Search for the cell housing the specified text and yield its [X, Y] center coordinate. 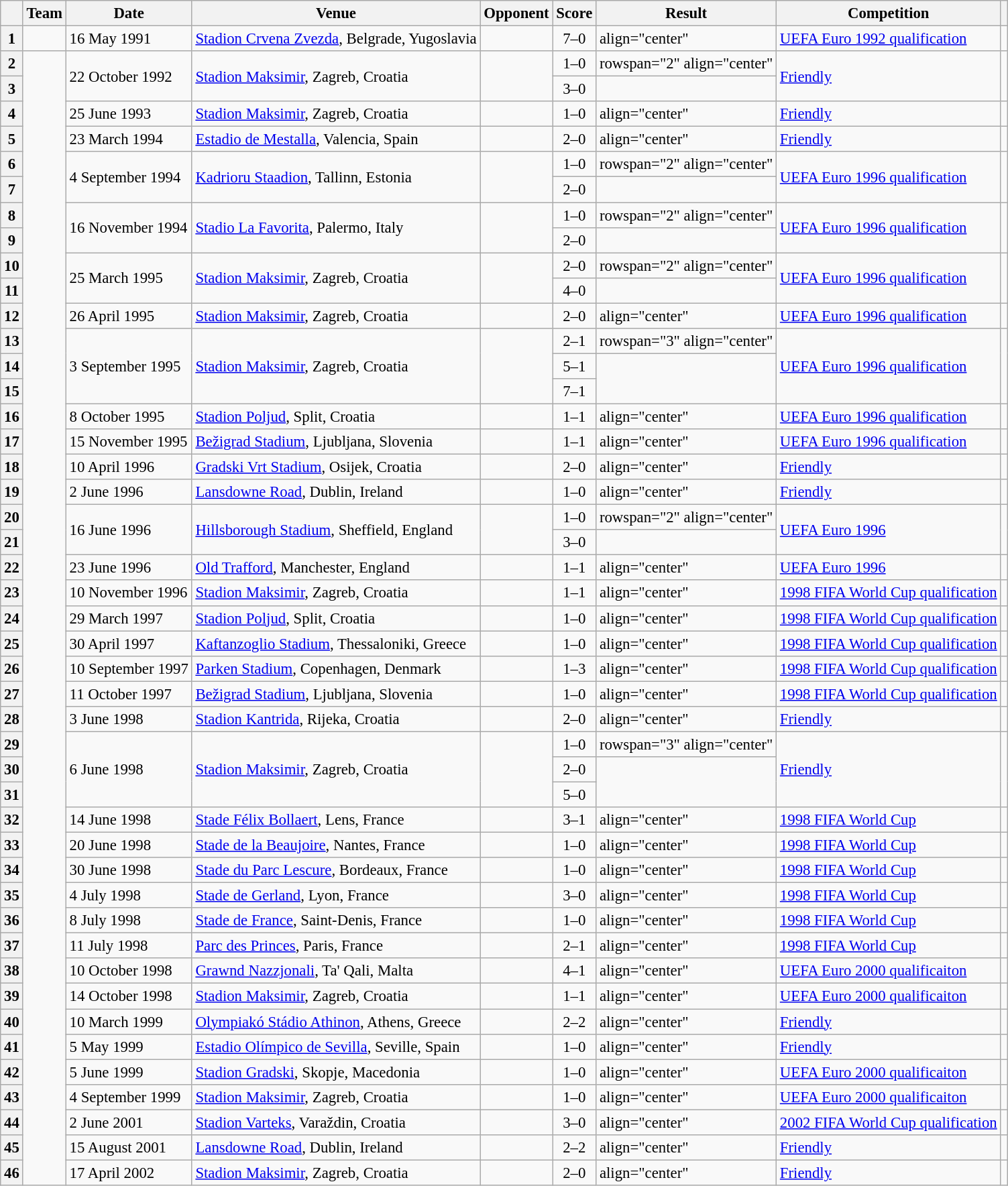
7–0 [574, 39]
32 [12, 820]
Opponent [516, 13]
Stade de Gerland, Lyon, France [336, 896]
33 [12, 845]
16 June 1996 [129, 530]
8 October 1995 [129, 416]
14 October 1998 [129, 996]
29 March 1997 [129, 618]
30 April 1997 [129, 644]
5 [12, 139]
Team [44, 13]
Parken Stadium, Copenhagen, Denmark [336, 668]
11 July 1998 [129, 946]
Gradski Vrt Stadium, Osijek, Croatia [336, 467]
Date [129, 13]
30 [12, 770]
17 April 2002 [129, 1173]
Result [687, 13]
37 [12, 946]
Stadion Crvena Zvezda, Belgrade, Yugoslavia [336, 39]
Estadio Olímpico de Sevilla, Seville, Spain [336, 1047]
13 [12, 341]
10 [12, 265]
4 July 1998 [129, 896]
23 March 1994 [129, 139]
16 November 1994 [129, 228]
3–1 [574, 820]
11 [12, 290]
Kadrioru Staadion, Tallinn, Estonia [336, 177]
5–1 [574, 366]
6 June 1998 [129, 770]
20 June 1998 [129, 845]
41 [12, 1047]
16 May 1991 [129, 39]
35 [12, 896]
3 [12, 89]
27 [12, 694]
22 October 1992 [129, 76]
2002 FIFA World Cup qualification [889, 1122]
12 [12, 316]
3 June 1998 [129, 719]
42 [12, 1072]
43 [12, 1097]
5 June 1999 [129, 1072]
15 November 1995 [129, 442]
23 June 1996 [129, 568]
5–0 [574, 794]
Estadio de Mestalla, Valencia, Spain [336, 139]
Score [574, 13]
Stade de France, Saint-Denis, France [336, 921]
Hillsborough Stadium, Sheffield, England [336, 530]
Kaftanzoglio Stadium, Thessaloniki, Greece [336, 644]
4–1 [574, 971]
6 [12, 164]
25 [12, 644]
26 [12, 668]
28 [12, 719]
1 [12, 39]
26 April 1995 [129, 316]
Parc des Princes, Paris, France [336, 946]
16 [12, 416]
46 [12, 1173]
9 [12, 240]
Stadion Kantrida, Rijeka, Croatia [336, 719]
Stade du Parc Lescure, Bordeaux, France [336, 870]
18 [12, 467]
44 [12, 1122]
29 [12, 744]
1–3 [574, 668]
10 October 1998 [129, 971]
30 June 1998 [129, 870]
2 [12, 64]
5 May 1999 [129, 1047]
Grawnd Nazzjonali, Ta' Qali, Malta [336, 971]
21 [12, 542]
4 September 1994 [129, 177]
25 June 1993 [129, 114]
38 [12, 971]
Stadio La Favorita, Palermo, Italy [336, 228]
22 [12, 568]
7–1 [574, 392]
24 [12, 618]
34 [12, 870]
Old Trafford, Manchester, England [336, 568]
10 November 1996 [129, 593]
8 July 1998 [129, 921]
8 [12, 215]
2 June 2001 [129, 1122]
14 [12, 366]
15 [12, 392]
Competition [889, 13]
4 September 1999 [129, 1097]
39 [12, 996]
36 [12, 921]
23 [12, 593]
20 [12, 518]
25 March 1995 [129, 278]
11 October 1997 [129, 694]
3 September 1995 [129, 366]
Stadion Varteks, Varaždin, Croatia [336, 1122]
19 [12, 492]
Stade Félix Bollaert, Lens, France [336, 820]
4 [12, 114]
Olympiakó Stádio Athinon, Athens, Greece [336, 1022]
40 [12, 1022]
Venue [336, 13]
17 [12, 442]
2 June 1996 [129, 492]
10 September 1997 [129, 668]
10 March 1999 [129, 1022]
31 [12, 794]
UEFA Euro 1992 qualification [889, 39]
10 April 1996 [129, 467]
14 June 1998 [129, 820]
Stade de la Beaujoire, Nantes, France [336, 845]
7 [12, 190]
Stadion Gradski, Skopje, Macedonia [336, 1072]
15 August 2001 [129, 1148]
45 [12, 1148]
4–0 [574, 290]
